Pinpoint the cell where the given text exists, returning its (X, Y) midpoint coordinate. 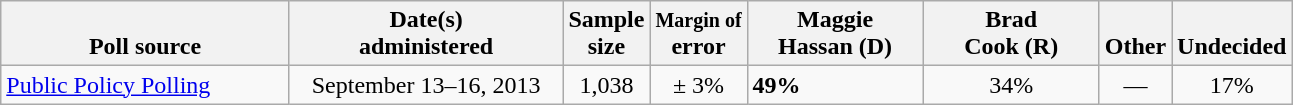
Undecided (1232, 34)
49% (835, 85)
1,038 (606, 85)
Poll source (146, 34)
Public Policy Polling (146, 85)
17% (1232, 85)
± 3% (698, 85)
— (1135, 85)
MaggieHassan (D) (835, 34)
BradCook (R) (1011, 34)
Samplesize (606, 34)
Margin oferror (698, 34)
September 13–16, 2013 (426, 85)
Date(s)administered (426, 34)
34% (1011, 85)
Other (1135, 34)
